Search for the cell housing the specified text and yield its [X, Y] center coordinate. 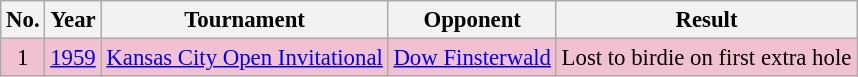
Year [73, 20]
Kansas City Open Invitational [244, 58]
Result [706, 20]
No. [23, 20]
1 [23, 58]
1959 [73, 58]
Lost to birdie on first extra hole [706, 58]
Tournament [244, 20]
Dow Finsterwald [472, 58]
Opponent [472, 20]
